Identify which cell holds the provided text, then report its [X, Y] central coordinate. 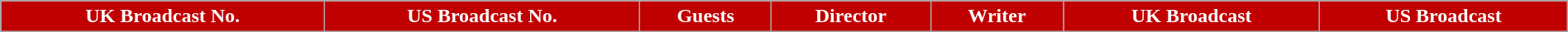
US Broadcast No. [481, 16]
Guests [706, 16]
Director [851, 16]
Writer [997, 16]
UK Broadcast No. [163, 16]
UK Broadcast [1192, 16]
US Broadcast [1444, 16]
